Search for the cell housing the specified text and yield its [X, Y] center coordinate. 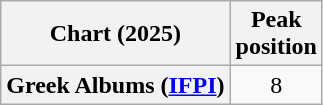
Peakposition [276, 34]
Greek Albums (IFPI) [116, 85]
Chart (2025) [116, 34]
8 [276, 85]
